Return (x, y) of the center of cell containing provided text 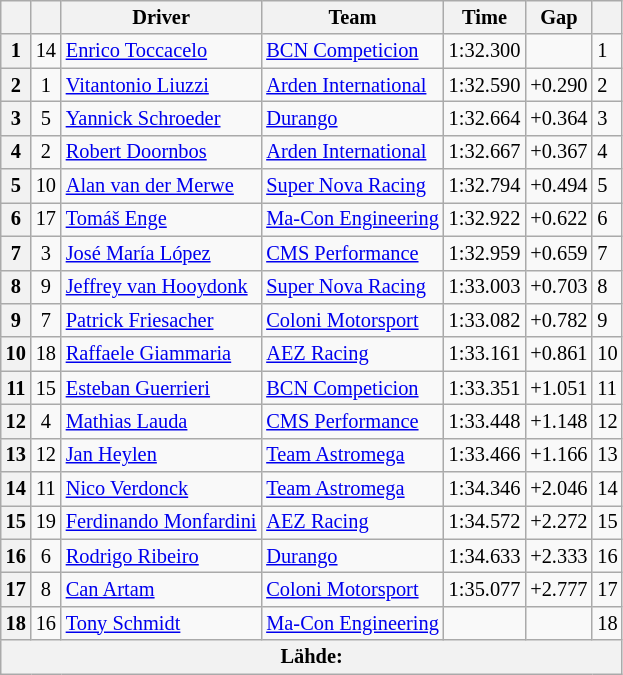
Lähde: (312, 657)
1:32.300 (485, 51)
+2.046 (558, 489)
Vitantonio Liuzzi (162, 85)
1:33.003 (485, 287)
1:33.082 (485, 320)
Time (485, 17)
Tony Schmidt (162, 623)
1:32.667 (485, 152)
+0.364 (558, 118)
1:33.351 (485, 388)
+2.272 (558, 522)
Mathias Lauda (162, 421)
Tomáš Enge (162, 219)
+0.703 (558, 287)
Rodrigo Ribeiro (162, 556)
+0.782 (558, 320)
José María López (162, 253)
Team (352, 17)
Jan Heylen (162, 455)
+2.333 (558, 556)
Robert Doornbos (162, 152)
+0.494 (558, 186)
1:34.346 (485, 489)
+0.367 (558, 152)
1:33.448 (485, 421)
1:32.664 (485, 118)
+1.166 (558, 455)
+1.051 (558, 388)
1:33.466 (485, 455)
1:35.077 (485, 589)
1:32.959 (485, 253)
Can Artam (162, 589)
+0.622 (558, 219)
Nico Verdonck (162, 489)
1:34.633 (485, 556)
1:32.794 (485, 186)
+2.777 (558, 589)
Raffaele Giammaria (162, 354)
Yannick Schroeder (162, 118)
+1.148 (558, 421)
Alan van der Merwe (162, 186)
+0.290 (558, 85)
Driver (162, 17)
Ferdinando Monfardini (162, 522)
Esteban Guerrieri (162, 388)
1:32.922 (485, 219)
1:33.161 (485, 354)
1:34.572 (485, 522)
1:32.590 (485, 85)
+0.861 (558, 354)
Gap (558, 17)
Jeffrey van Hooydonk (162, 287)
Patrick Friesacher (162, 320)
Enrico Toccacelo (162, 51)
19 (46, 522)
+0.659 (558, 253)
